Extract the (X, Y) coordinate from the center of the cell holding the provided text.  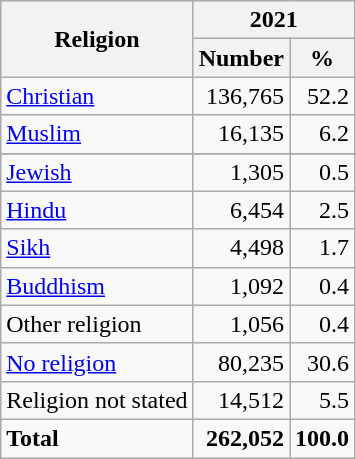
1,056 (241, 324)
1.7 (322, 248)
Christian (97, 96)
Sikh (97, 248)
1,092 (241, 286)
% (322, 58)
Number (241, 58)
Buddhism (97, 286)
No religion (97, 362)
Total (97, 438)
Other religion (97, 324)
Religion not stated (97, 400)
16,135 (241, 134)
30.6 (322, 362)
6.2 (322, 134)
5.5 (322, 400)
0.5 (322, 172)
2.5 (322, 210)
262,052 (241, 438)
80,235 (241, 362)
2021 (274, 20)
4,498 (241, 248)
6,454 (241, 210)
100.0 (322, 438)
1,305 (241, 172)
14,512 (241, 400)
52.2 (322, 96)
Jewish (97, 172)
Hindu (97, 210)
136,765 (241, 96)
Muslim (97, 134)
Religion (97, 39)
